Search for the cell housing the specified text and yield its [x, y] center coordinate. 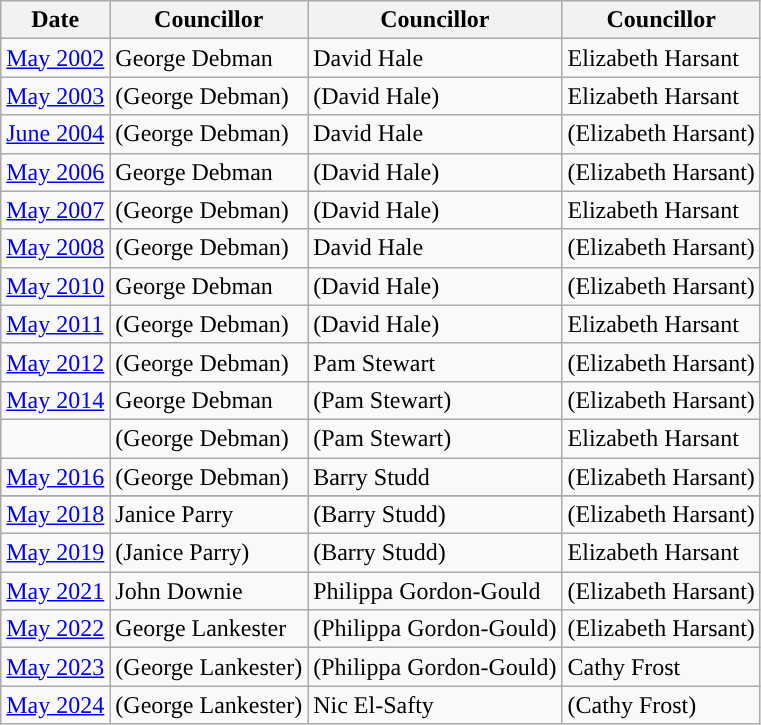
May 2023 [56, 667]
Barry Studd [435, 477]
May 2008 [56, 248]
Philippa Gordon-Gould [435, 591]
May 2014 [56, 400]
Pam Stewart [435, 362]
(Cathy Frost) [661, 705]
John Downie [209, 591]
Cathy Frost [661, 667]
Nic El-Safty [435, 705]
May 2010 [56, 286]
May 2021 [56, 591]
Janice Parry [209, 515]
May 2012 [56, 362]
May 2011 [56, 324]
May 2006 [56, 172]
May 2022 [56, 629]
June 2004 [56, 134]
May 2024 [56, 705]
George Lankester [209, 629]
Date [56, 20]
May 2002 [56, 58]
May 2018 [56, 515]
(Janice Parry) [209, 553]
May 2019 [56, 553]
May 2007 [56, 210]
May 2003 [56, 96]
May 2016 [56, 477]
